Capture the cell that displays the provided text and extract its (X, Y) central coordinate. 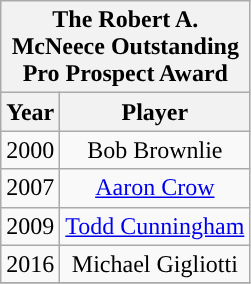
Michael Gigliotti (155, 264)
Bob Brownlie (155, 150)
2009 (30, 226)
2007 (30, 188)
Aaron Crow (155, 188)
2016 (30, 264)
Year (30, 112)
The Robert A. McNeece Outstanding Pro Prospect Award (126, 47)
Player (155, 112)
2000 (30, 150)
Todd Cunningham (155, 226)
